Identify which cell holds the provided text, then report its (x, y) central coordinate. 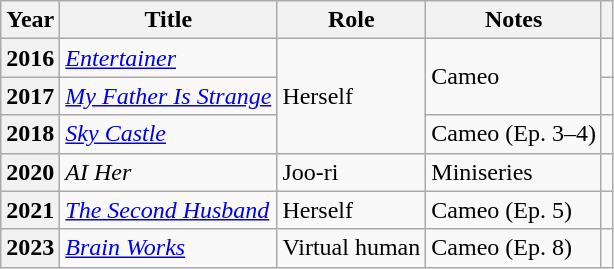
2016 (30, 58)
Notes (514, 20)
2020 (30, 172)
Cameo (514, 77)
Cameo (Ep. 8) (514, 248)
Role (352, 20)
Title (168, 20)
Joo-ri (352, 172)
Sky Castle (168, 134)
2017 (30, 96)
My Father Is Strange (168, 96)
Cameo (Ep. 5) (514, 210)
AI Her (168, 172)
2023 (30, 248)
Entertainer (168, 58)
Virtual human (352, 248)
Cameo (Ep. 3–4) (514, 134)
Miniseries (514, 172)
2021 (30, 210)
Year (30, 20)
2018 (30, 134)
Brain Works (168, 248)
The Second Husband (168, 210)
